Search for the cell housing the specified text and yield its [x, y] center coordinate. 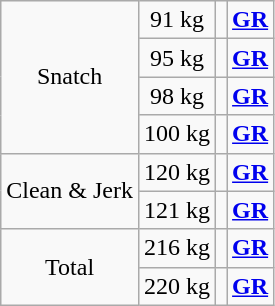
220 kg [176, 286]
98 kg [176, 96]
216 kg [176, 248]
121 kg [176, 210]
120 kg [176, 172]
100 kg [176, 134]
Clean & Jerk [70, 191]
91 kg [176, 20]
Snatch [70, 77]
95 kg [176, 58]
Total [70, 267]
